Pinpoint the cell where the given text exists, returning its (X, Y) midpoint coordinate. 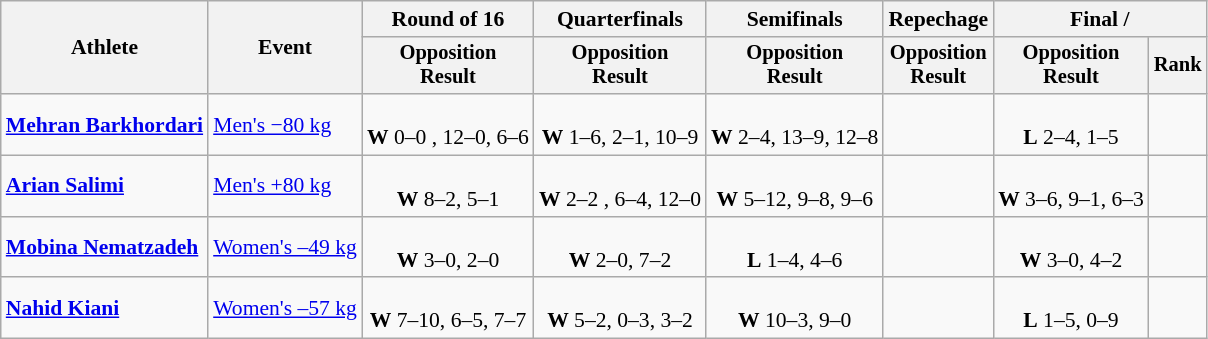
W 8–2, 5–1 (448, 186)
Quarterfinals (620, 19)
Mehran Barkhordari (104, 124)
Men's +80 kg (285, 186)
W 10–3, 9–0 (794, 308)
W 7–10, 6–5, 7–7 (448, 308)
Round of 16 (448, 19)
Mobina Nematzadeh (104, 248)
Women's –49 kg (285, 248)
Arian Salimi (104, 186)
W 3–6, 9–1, 6–3 (1071, 186)
Final / (1100, 19)
Men's −80 kg (285, 124)
W 0–0 , 12–0, 6–6 (448, 124)
W 2–2 , 6–4, 12–0 (620, 186)
Repechage (938, 19)
W 3–0, 2–0 (448, 248)
W 2–0, 7–2 (620, 248)
W 2–4, 13–9, 12–8 (794, 124)
Women's –57 kg (285, 308)
Rank (1178, 66)
L 2–4, 1–5 (1071, 124)
L 1–5, 0–9 (1071, 308)
Event (285, 48)
W 1–6, 2–1, 10–9 (620, 124)
W 3–0, 4–2 (1071, 248)
Semifinals (794, 19)
W 5–2, 0–3, 3–2 (620, 308)
W 5–12, 9–8, 9–6 (794, 186)
Athlete (104, 48)
Nahid Kiani (104, 308)
L 1–4, 4–6 (794, 248)
